Return the (X, Y) coordinate for the center point of the cell that contains the specified text.  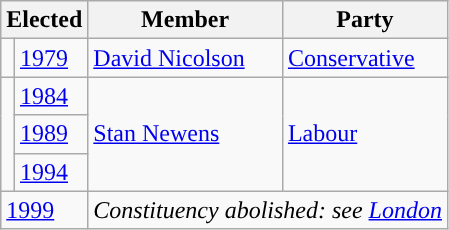
Stan Newens (186, 134)
Conservative (364, 58)
Party (364, 20)
1984 (50, 96)
1989 (50, 134)
1999 (44, 210)
Elected (44, 20)
1979 (50, 58)
Member (186, 20)
1994 (50, 172)
Constituency abolished: see London (268, 210)
David Nicolson (186, 58)
Labour (364, 134)
